Search for the cell housing the specified text and yield its [x, y] center coordinate. 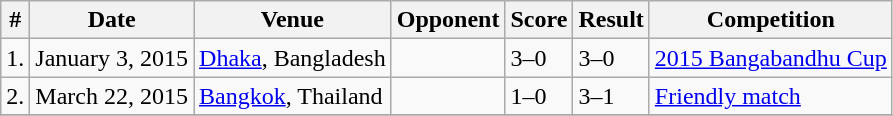
March 22, 2015 [112, 96]
Friendly match [770, 96]
Date [112, 20]
Bangkok, Thailand [293, 96]
Venue [293, 20]
Competition [770, 20]
# [16, 20]
Result [611, 20]
2015 Bangabandhu Cup [770, 58]
January 3, 2015 [112, 58]
Dhaka, Bangladesh [293, 58]
3–1 [611, 96]
1–0 [539, 96]
2. [16, 96]
1. [16, 58]
Score [539, 20]
Opponent [448, 20]
